For the text-containing cell, return its midpoint in (X, Y) coordinate format. 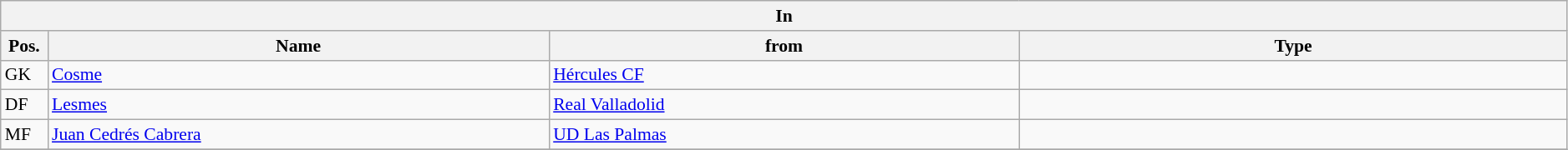
Pos. (24, 46)
GK (24, 75)
Type (1293, 46)
In (784, 16)
UD Las Palmas (784, 135)
MF (24, 135)
Real Valladolid (784, 105)
Lesmes (298, 105)
Hércules CF (784, 75)
from (784, 46)
Juan Cedrés Cabrera (298, 135)
Cosme (298, 75)
Name (298, 46)
DF (24, 105)
